Identify which cell holds the provided text, then report its [x, y] central coordinate. 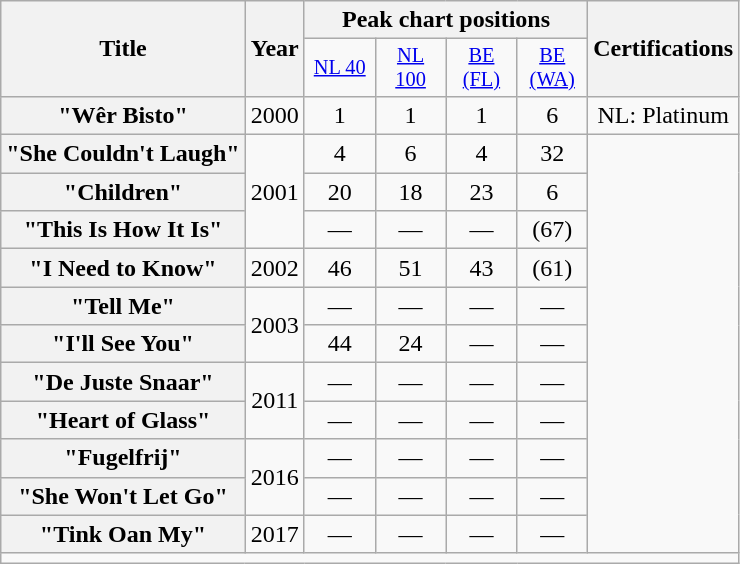
NL: Platinum [664, 115]
Year [274, 49]
Peak chart positions [446, 20]
BE (WA) [552, 68]
"I'll See You" [123, 344]
"Children" [123, 192]
44 [340, 344]
46 [340, 268]
"Fugelfrij" [123, 458]
"This Is How It Is" [123, 230]
"De Juste Snaar" [123, 382]
"Tell Me" [123, 306]
"Heart of Glass" [123, 420]
2003 [274, 325]
2000 [274, 115]
"She Couldn't Laugh" [123, 154]
"I Need to Know" [123, 268]
(61) [552, 268]
Title [123, 49]
"Wêr Bisto" [123, 115]
2002 [274, 268]
NL 40 [340, 68]
(67) [552, 230]
NL 100 [410, 68]
24 [410, 344]
18 [410, 192]
2017 [274, 534]
2001 [274, 192]
23 [482, 192]
20 [340, 192]
2016 [274, 477]
32 [552, 154]
Certifications [664, 49]
43 [482, 268]
51 [410, 268]
BE (FL) [482, 68]
"She Won't Let Go" [123, 496]
"Tink Oan My" [123, 534]
2011 [274, 401]
